From the cell containing the given text, extract its center point as (X, Y) coordinate. 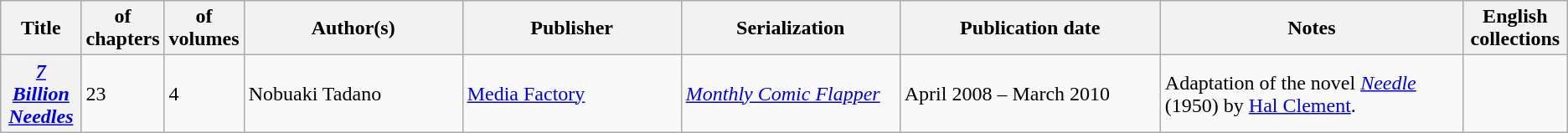
Nobuaki Tadano (353, 94)
Publication date (1030, 28)
Media Factory (571, 94)
4 (204, 94)
Author(s) (353, 28)
April 2008 – March 2010 (1030, 94)
of chapters (122, 28)
7 Billion Needles (41, 94)
Publisher (571, 28)
23 (122, 94)
Adaptation of the novel Needle (1950) by Hal Clement. (1312, 94)
of volumes (204, 28)
Notes (1312, 28)
Monthly Comic Flapper (791, 94)
Title (41, 28)
English collections (1514, 28)
Serialization (791, 28)
